Provide the (X, Y) coordinate of the cell's center where the given text is located.  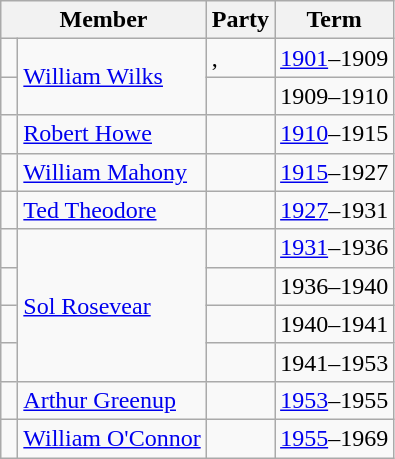
William Mahony (112, 172)
Robert Howe (112, 134)
1936–1940 (334, 286)
1941–1953 (334, 362)
Term (334, 20)
1901–1909 (334, 58)
1915–1927 (334, 172)
, (240, 58)
Arthur Greenup (112, 400)
Sol Rosevear (112, 305)
Member (104, 20)
1927–1931 (334, 210)
Party (240, 20)
1909–1910 (334, 96)
William O'Connor (112, 438)
William Wilks (112, 77)
1940–1941 (334, 324)
1953–1955 (334, 400)
1931–1936 (334, 248)
1910–1915 (334, 134)
1955–1969 (334, 438)
Ted Theodore (112, 210)
